Identify which cell holds the provided text, then report its (X, Y) central coordinate. 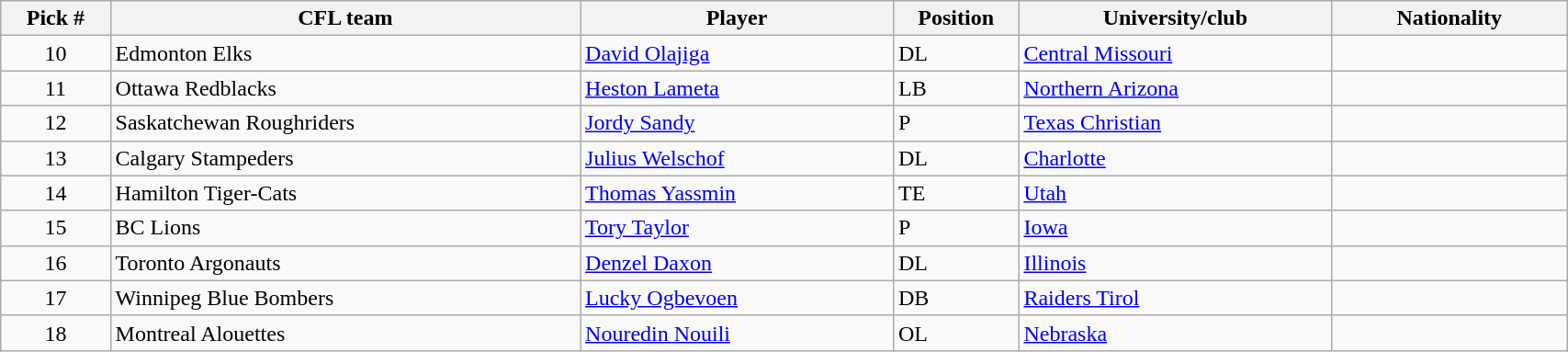
Utah (1176, 193)
Iowa (1176, 228)
18 (55, 333)
OL (955, 333)
13 (55, 158)
Jordy Sandy (737, 123)
University/club (1176, 18)
15 (55, 228)
Hamilton Tiger-Cats (345, 193)
Denzel Daxon (737, 263)
Texas Christian (1176, 123)
Edmonton Elks (345, 53)
Northern Arizona (1176, 88)
Nebraska (1176, 333)
Julius Welschof (737, 158)
BC Lions (345, 228)
Central Missouri (1176, 53)
17 (55, 298)
14 (55, 193)
Toronto Argonauts (345, 263)
11 (55, 88)
Thomas Yassmin (737, 193)
Nationality (1450, 18)
Montreal Alouettes (345, 333)
Nouredin Nouili (737, 333)
TE (955, 193)
12 (55, 123)
Ottawa Redblacks (345, 88)
David Olajiga (737, 53)
Heston Lameta (737, 88)
Position (955, 18)
Saskatchewan Roughriders (345, 123)
16 (55, 263)
Illinois (1176, 263)
Winnipeg Blue Bombers (345, 298)
Lucky Ogbevoen (737, 298)
Raiders Tirol (1176, 298)
Player (737, 18)
10 (55, 53)
CFL team (345, 18)
Pick # (55, 18)
Charlotte (1176, 158)
Calgary Stampeders (345, 158)
Tory Taylor (737, 228)
LB (955, 88)
DB (955, 298)
